Find where the given text appears and provide that cell's center as (X, Y) coordinate. 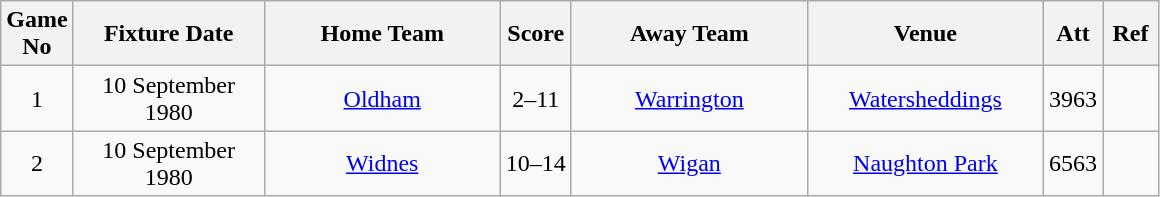
Home Team (382, 34)
Oldham (382, 98)
Score (536, 34)
2 (37, 164)
Ref (1130, 34)
Fixture Date (168, 34)
1 (37, 98)
3963 (1072, 98)
6563 (1072, 164)
Watersheddings (925, 98)
2–11 (536, 98)
Wigan (689, 164)
Game No (37, 34)
Away Team (689, 34)
10–14 (536, 164)
Widnes (382, 164)
Warrington (689, 98)
Naughton Park (925, 164)
Att (1072, 34)
Venue (925, 34)
